Detect which cell encompasses the target text, then output its (X, Y) center coordinate. 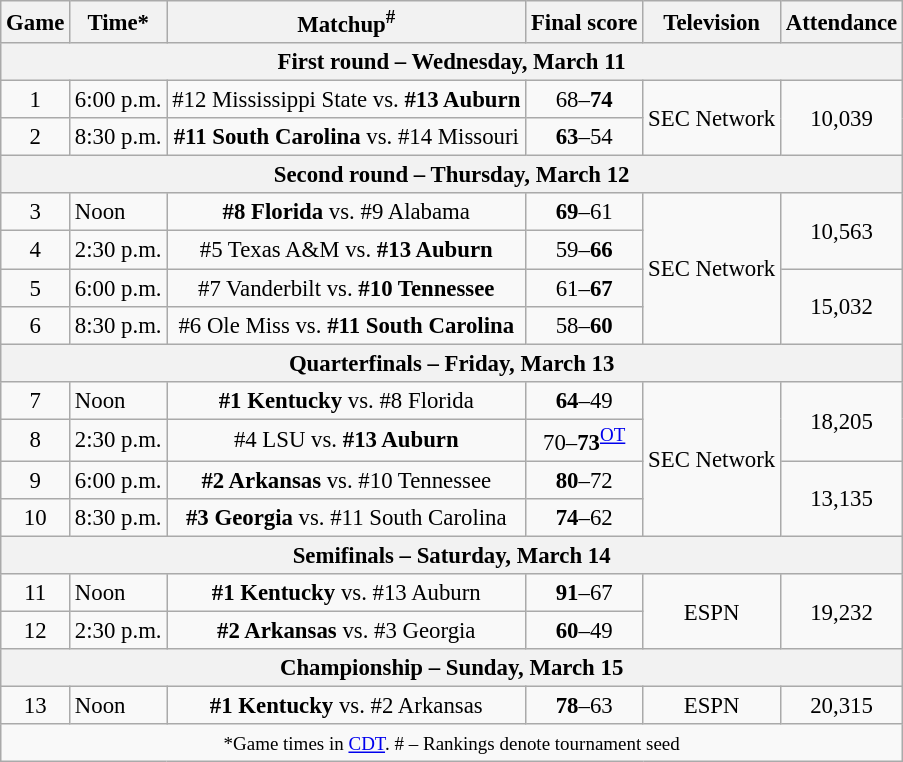
80–72 (584, 480)
15,032 (842, 306)
13,135 (842, 498)
61–67 (584, 288)
64–49 (584, 400)
Matchup# (346, 22)
#5 Texas A&M vs. #13 Auburn (346, 250)
Quarterfinals – Friday, March 13 (452, 363)
#7 Vanderbilt vs. #10 Tennessee (346, 288)
11 (36, 593)
Championship – Sunday, March 15 (452, 668)
13 (36, 706)
5 (36, 288)
10,039 (842, 118)
70–73OT (584, 440)
10,563 (842, 232)
69–61 (584, 213)
2 (36, 137)
#4 LSU vs. #13 Auburn (346, 440)
Second round – Thursday, March 12 (452, 175)
78–63 (584, 706)
68–74 (584, 100)
Time* (118, 22)
Semifinals – Saturday, March 14 (452, 555)
#2 Arkansas vs. #3 Georgia (346, 631)
1 (36, 100)
6 (36, 325)
63–54 (584, 137)
9 (36, 480)
18,205 (842, 421)
#1 Kentucky vs. #13 Auburn (346, 593)
#2 Arkansas vs. #10 Tennessee (346, 480)
8 (36, 440)
91–67 (584, 593)
74–62 (584, 518)
Attendance (842, 22)
#11 South Carolina vs. #14 Missouri (346, 137)
58–60 (584, 325)
Game (36, 22)
4 (36, 250)
19,232 (842, 612)
59–66 (584, 250)
#8 Florida vs. #9 Alabama (346, 213)
#1 Kentucky vs. #8 Florida (346, 400)
20,315 (842, 706)
7 (36, 400)
10 (36, 518)
#6 Ole Miss vs. #11 South Carolina (346, 325)
*Game times in CDT. # – Rankings denote tournament seed (452, 743)
#3 Georgia vs. #11 South Carolina (346, 518)
3 (36, 213)
#1 Kentucky vs. #2 Arkansas (346, 706)
60–49 (584, 631)
12 (36, 631)
First round – Wednesday, March 11 (452, 62)
#12 Mississippi State vs. #13 Auburn (346, 100)
Final score (584, 22)
Television (712, 22)
